Find where the given text appears and provide that cell's center as [X, Y] coordinate. 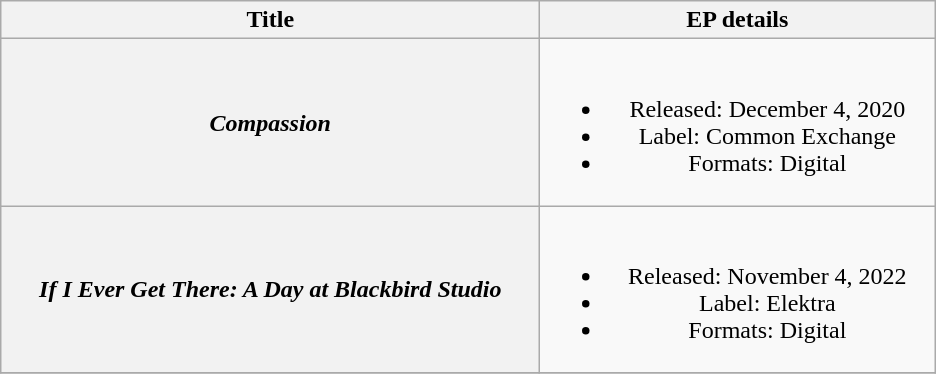
Title [270, 20]
Compassion [270, 122]
Released: November 4, 2022Label: ElektraFormats: Digital [738, 290]
EP details [738, 20]
If I Ever Get There: A Day at Blackbird Studio [270, 290]
Released: December 4, 2020Label: Common ExchangeFormats: Digital [738, 122]
